Determine the (X, Y) coordinate at the center of the cell enclosing the given text.  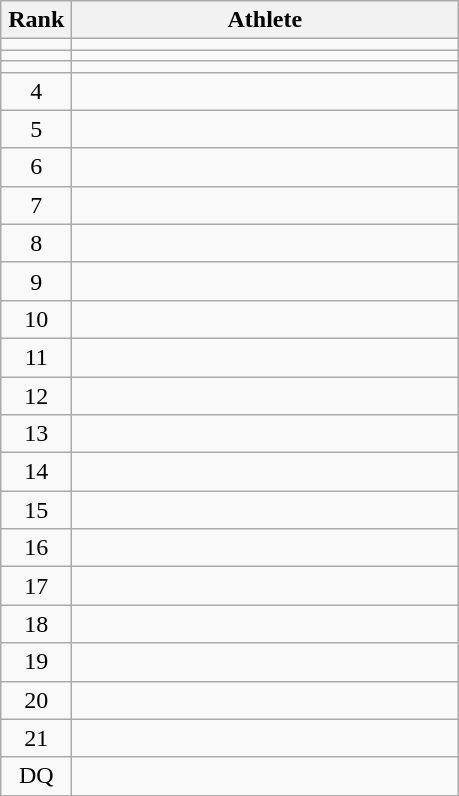
17 (36, 586)
8 (36, 243)
7 (36, 205)
15 (36, 510)
16 (36, 548)
19 (36, 662)
21 (36, 738)
DQ (36, 776)
Athlete (265, 20)
11 (36, 357)
10 (36, 319)
18 (36, 624)
4 (36, 91)
5 (36, 129)
6 (36, 167)
13 (36, 434)
20 (36, 700)
9 (36, 281)
14 (36, 472)
12 (36, 395)
Rank (36, 20)
